Extract the (X, Y) coordinate from the center of the cell holding the provided text.  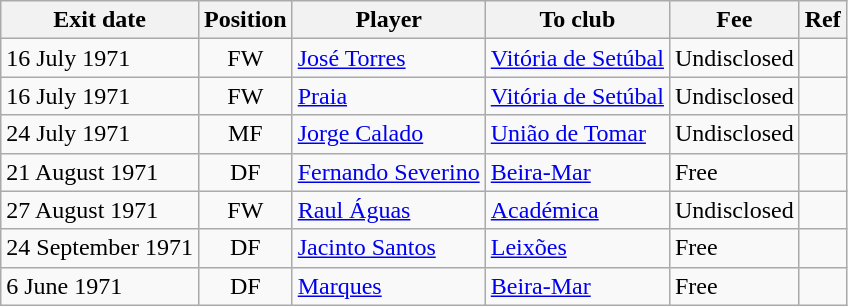
José Torres (388, 58)
União de Tomar (577, 134)
Marques (388, 286)
Jorge Calado (388, 134)
Académica (577, 210)
Praia (388, 96)
MF (245, 134)
6 June 1971 (100, 286)
24 September 1971 (100, 248)
Jacinto Santos (388, 248)
24 July 1971 (100, 134)
Fee (734, 20)
To club (577, 20)
Raul Águas (388, 210)
Position (245, 20)
27 August 1971 (100, 210)
21 August 1971 (100, 172)
Exit date (100, 20)
Player (388, 20)
Leixões (577, 248)
Ref (822, 20)
Fernando Severino (388, 172)
